Locate the cell with the specified text and output its (x, y) center coordinate. 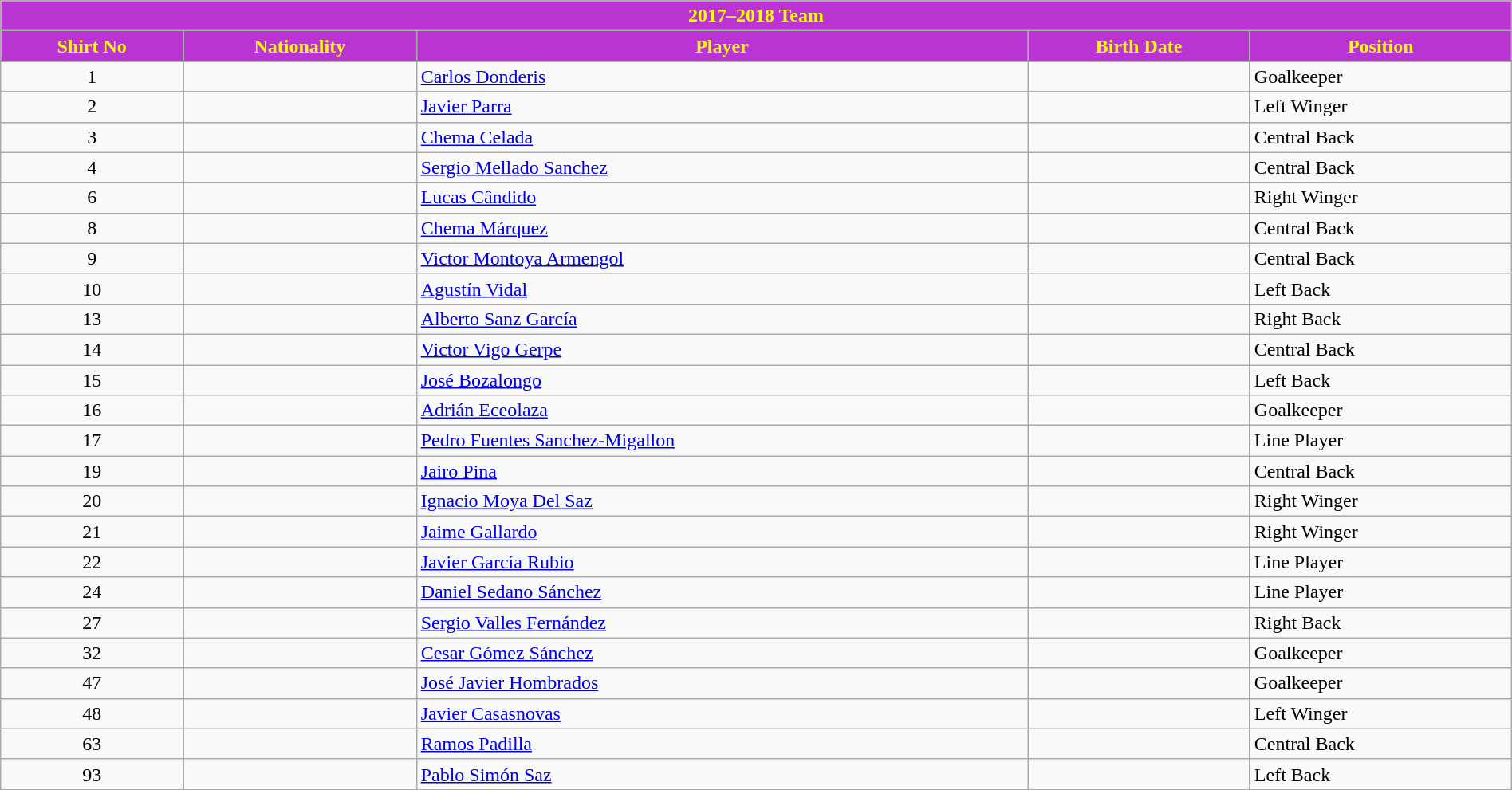
Sergio Valles Fernández (723, 623)
48 (93, 713)
Pedro Fuentes Sanchez-Migallon (723, 441)
Pablo Simón Saz (723, 774)
Alberto Sanz García (723, 319)
8 (93, 228)
Position (1380, 46)
Daniel Sedano Sánchez (723, 592)
63 (93, 744)
10 (93, 289)
22 (93, 562)
Sergio Mellado Sanchez (723, 167)
20 (93, 501)
24 (93, 592)
27 (93, 623)
Jaime Gallardo (723, 532)
14 (93, 349)
1 (93, 77)
9 (93, 258)
Victor Montoya Armengol (723, 258)
15 (93, 380)
José Bozalongo (723, 380)
Victor Vigo Gerpe (723, 349)
Lucas Cândido (723, 198)
Carlos Donderis (723, 77)
Birth Date (1139, 46)
3 (93, 137)
Ignacio Moya Del Saz (723, 501)
Player (723, 46)
13 (93, 319)
2 (93, 107)
Nationality (300, 46)
47 (93, 683)
2017–2018 Team (756, 16)
19 (93, 471)
Cesar Gómez Sánchez (723, 653)
Shirt No (93, 46)
Javier Casasnovas (723, 713)
4 (93, 167)
16 (93, 411)
21 (93, 532)
Ramos Padilla (723, 744)
Javier García Rubio (723, 562)
Chema Márquez (723, 228)
17 (93, 441)
José Javier Hombrados (723, 683)
6 (93, 198)
93 (93, 774)
32 (93, 653)
Jairo Pina (723, 471)
Javier Parra (723, 107)
Agustín Vidal (723, 289)
Chema Celada (723, 137)
Adrián Eceolaza (723, 411)
